Return the (X, Y) coordinate for the center point of the cell that contains the specified text.  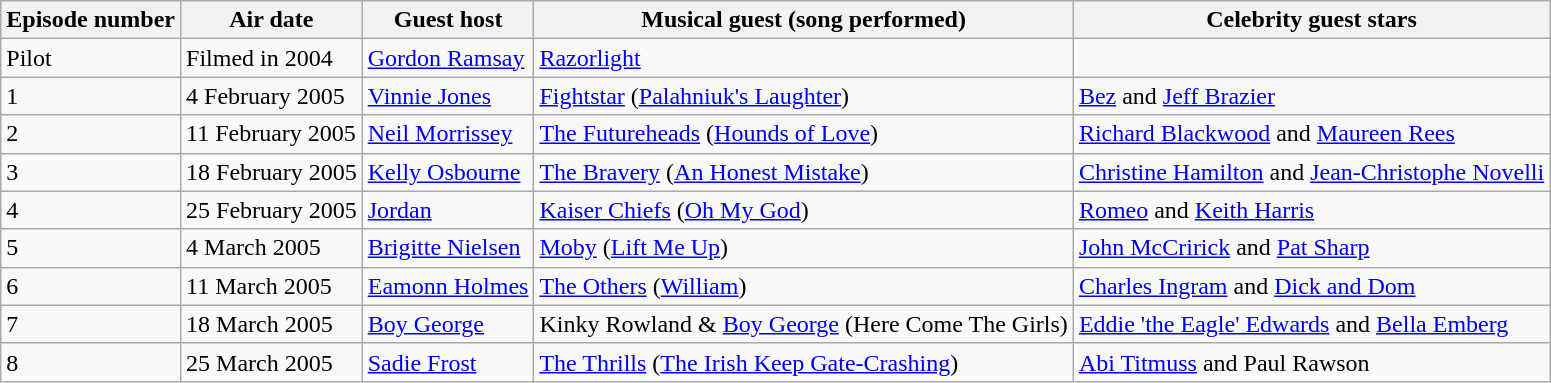
Kinky Rowland & Boy George (Here Come The Girls) (804, 324)
Fightstar (Palahniuk's Laughter) (804, 96)
Moby (Lift Me Up) (804, 248)
Eddie 'the Eagle' Edwards and Bella Emberg (1311, 324)
The Futureheads (Hounds of Love) (804, 134)
Boy George (448, 324)
Sadie Frost (448, 362)
Christine Hamilton and Jean-Christophe Novelli (1311, 172)
Neil Morrissey (448, 134)
Air date (272, 20)
3 (91, 172)
Vinnie Jones (448, 96)
Pilot (91, 58)
Musical guest (song performed) (804, 20)
25 February 2005 (272, 210)
4 February 2005 (272, 96)
John McCririck and Pat Sharp (1311, 248)
The Bravery (An Honest Mistake) (804, 172)
Guest host (448, 20)
Richard Blackwood and Maureen Rees (1311, 134)
1 (91, 96)
18 March 2005 (272, 324)
4 March 2005 (272, 248)
6 (91, 286)
Kaiser Chiefs (Oh My God) (804, 210)
7 (91, 324)
Gordon Ramsay (448, 58)
18 February 2005 (272, 172)
Brigitte Nielsen (448, 248)
Filmed in 2004 (272, 58)
The Others (William) (804, 286)
Jordan (448, 210)
2 (91, 134)
11 February 2005 (272, 134)
5 (91, 248)
Episode number (91, 20)
Eamonn Holmes (448, 286)
Razorlight (804, 58)
25 March 2005 (272, 362)
4 (91, 210)
Charles Ingram and Dick and Dom (1311, 286)
Celebrity guest stars (1311, 20)
11 March 2005 (272, 286)
The Thrills (The Irish Keep Gate-Crashing) (804, 362)
8 (91, 362)
Bez and Jeff Brazier (1311, 96)
Abi Titmuss and Paul Rawson (1311, 362)
Kelly Osbourne (448, 172)
Romeo and Keith Harris (1311, 210)
